Return [x, y] of the center of cell containing provided text 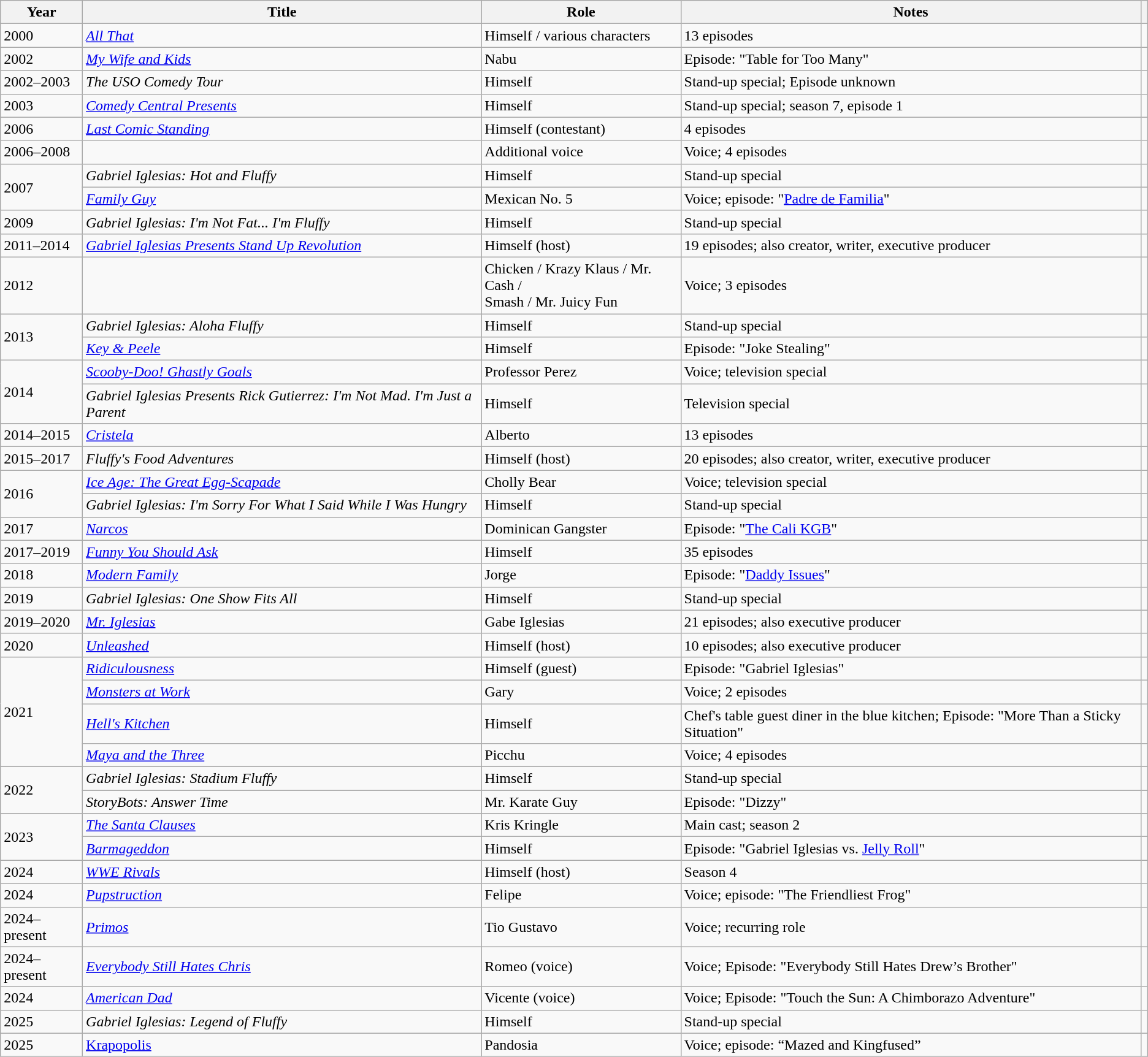
Cristela [282, 435]
19 episodes; also creator, writer, executive producer [911, 245]
Gabe Iglesias [581, 622]
Family Guy [282, 199]
Dominican Gangster [581, 528]
Professor Perez [581, 372]
Himself / various characters [581, 36]
Fluffy's Food Adventures [282, 459]
Gabriel Iglesias Presents Rick Gutierrez: I'm Not Mad. I'm Just a Parent [282, 403]
Voice; episode: “Mazed and Kingfused” [911, 1045]
Voice; Episode: "Touch the Sun: A Chimborazo Adventure" [911, 998]
Funny You Should Ask [282, 552]
Gabriel Iglesias: Legend of Fluffy [282, 1021]
Voice; 3 episodes [911, 285]
Mexican No. 5 [581, 199]
Role [581, 12]
Pupstruction [282, 895]
Gabriel Iglesias: I'm Not Fat... I'm Fluffy [282, 222]
2007 [42, 187]
2014 [42, 392]
Voice; episode: "The Friendliest Frog" [911, 895]
Episode: "Daddy Issues" [911, 575]
Cholly Bear [581, 482]
My Wife and Kids [282, 59]
Krapopolis [282, 1045]
Alberto [581, 435]
Episode: "Joke Stealing" [911, 349]
Key & Peele [282, 349]
Nabu [581, 59]
Gabriel Iglesias: Stadium Fluffy [282, 779]
4 episodes [911, 129]
2006 [42, 129]
Mr. Iglesias [282, 622]
Maya and the Three [282, 755]
Monsters at Work [282, 692]
Himself (contestant) [581, 129]
Felipe [581, 895]
Modern Family [282, 575]
Barmageddon [282, 849]
Gabriel Iglesias: I'm Sorry For What I Said While I Was Hungry [282, 505]
Unleashed [282, 645]
Voice; recurring role [911, 927]
Main cast; season 2 [911, 825]
Television special [911, 403]
Kris Kringle [581, 825]
2019–2020 [42, 622]
2011–2014 [42, 245]
Ridiculousness [282, 668]
2013 [42, 337]
Gabriel Iglesias Presents Stand Up Revolution [282, 245]
2020 [42, 645]
2022 [42, 790]
2015–2017 [42, 459]
2002–2003 [42, 82]
Jorge [581, 575]
Tio Gustavo [581, 927]
2019 [42, 598]
2012 [42, 285]
Gary [581, 692]
Voice; Episode: "Everybody Still Hates Drew’s Brother" [911, 966]
Mr. Karate Guy [581, 802]
American Dad [282, 998]
2003 [42, 105]
Season 4 [911, 872]
Romeo (voice) [581, 966]
2014–2015 [42, 435]
Gabriel Iglesias: Aloha Fluffy [282, 326]
Voice; 2 episodes [911, 692]
Gabriel Iglesias: One Show Fits All [282, 598]
Title [282, 12]
2017–2019 [42, 552]
WWE Rivals [282, 872]
Vicente (voice) [581, 998]
2017 [42, 528]
Gabriel Iglesias: Hot and Fluffy [282, 175]
2009 [42, 222]
The USO Comedy Tour [282, 82]
Episode: "Table for Too Many" [911, 59]
2006–2008 [42, 152]
Year [42, 12]
Last Comic Standing [282, 129]
Notes [911, 12]
Hell's Kitchen [282, 723]
Comedy Central Presents [282, 105]
2016 [42, 494]
Everybody Still Hates Chris [282, 966]
Stand-up special; Episode unknown [911, 82]
Episode: "Gabriel Iglesias" [911, 668]
Primos [282, 927]
2018 [42, 575]
Episode: "The Cali KGB" [911, 528]
StoryBots: Answer Time [282, 802]
Additional voice [581, 152]
Ice Age: The Great Egg-Scapade [282, 482]
2000 [42, 36]
35 episodes [911, 552]
Chef's table guest diner in the blue kitchen; Episode: "More Than a Sticky Situation" [911, 723]
20 episodes; also creator, writer, executive producer [911, 459]
All That [282, 36]
Episode: "Dizzy" [911, 802]
Voice; episode: "Padre de Familia" [911, 199]
Episode: "Gabriel Iglesias vs. Jelly Roll" [911, 849]
21 episodes; also executive producer [911, 622]
Himself (guest) [581, 668]
Pandosia [581, 1045]
2023 [42, 837]
10 episodes; also executive producer [911, 645]
Scooby-Doo! Ghastly Goals [282, 372]
2021 [42, 711]
2002 [42, 59]
Picchu [581, 755]
Narcos [282, 528]
Chicken / Krazy Klaus / Mr. Cash /Smash / Mr. Juicy Fun [581, 285]
The Santa Clauses [282, 825]
Stand-up special; season 7, episode 1 [911, 105]
